Return [x, y] of the center of cell containing provided text 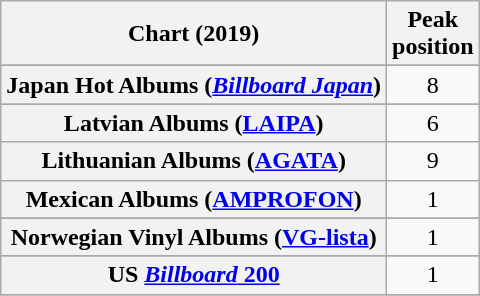
Peakposition [433, 34]
8 [433, 85]
9 [433, 161]
Norwegian Vinyl Albums (VG-lista) [194, 237]
Chart (2019) [194, 34]
Lithuanian Albums (AGATA) [194, 161]
Japan Hot Albums (Billboard Japan) [194, 85]
Mexican Albums (AMPROFON) [194, 199]
6 [433, 123]
US Billboard 200 [194, 275]
Latvian Albums (LAIPA) [194, 123]
